Locate the cell with the specified text and output its [X, Y] center coordinate. 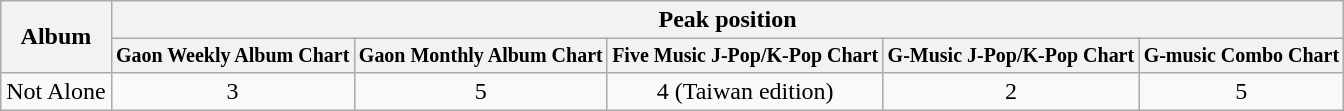
2 [1011, 91]
Album [56, 37]
G-Music J-Pop/K-Pop Chart [1011, 56]
3 [232, 91]
Five Music J-Pop/K-Pop Chart [744, 56]
Gaon Weekly Album Chart [232, 56]
Not Alone [56, 91]
4 (Taiwan edition) [744, 91]
Peak position [728, 20]
G-music Combo Chart [1242, 56]
Gaon Monthly Album Chart [480, 56]
